Capture the cell that displays the provided text and extract its [x, y] central coordinate. 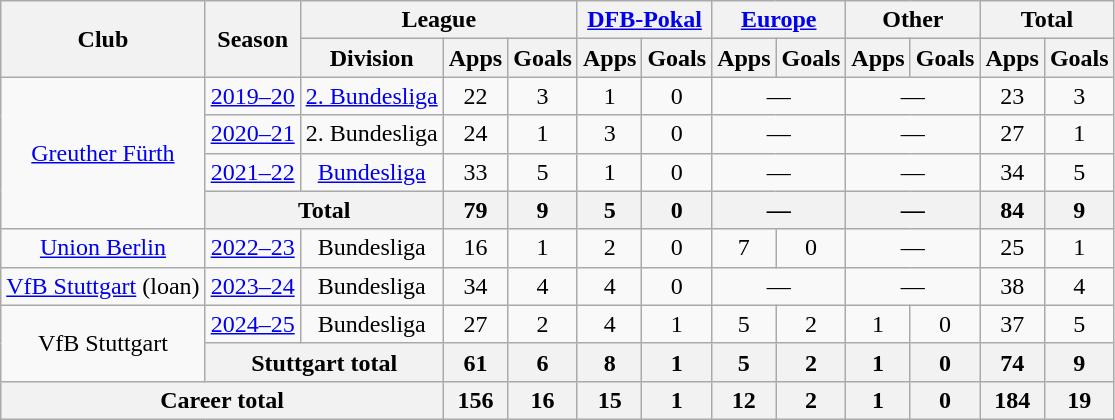
Season [252, 39]
184 [1012, 400]
Other [913, 20]
23 [1012, 96]
League [438, 20]
2019–20 [252, 96]
2020–21 [252, 134]
19 [1079, 400]
Greuther Fürth [103, 153]
Club [103, 39]
VfB Stuttgart [103, 343]
12 [744, 400]
2022–23 [252, 248]
22 [475, 96]
7 [744, 248]
74 [1012, 362]
6 [543, 362]
Union Berlin [103, 248]
24 [475, 134]
37 [1012, 324]
Division [372, 58]
61 [475, 362]
2023–24 [252, 286]
Europe [779, 20]
38 [1012, 286]
2021–22 [252, 172]
156 [475, 400]
79 [475, 210]
25 [1012, 248]
2024–25 [252, 324]
33 [475, 172]
VfB Stuttgart (loan) [103, 286]
8 [609, 362]
84 [1012, 210]
Career total [222, 400]
DFB-Pokal [644, 20]
Stuttgart total [324, 362]
15 [609, 400]
